From the cell containing the given text, extract its center point as [x, y] coordinate. 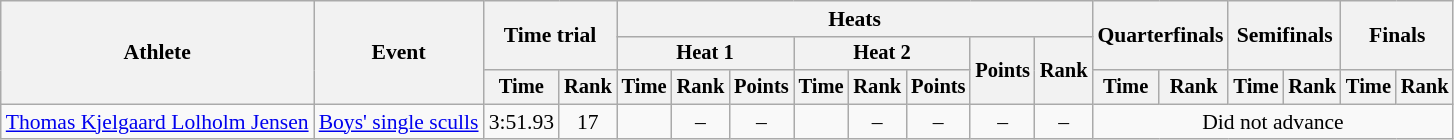
Quarterfinals [1160, 36]
Heat 1 [706, 54]
Event [399, 52]
Semifinals [1284, 36]
Athlete [158, 52]
Finals [1397, 36]
Time trial [550, 36]
Did not advance [1272, 122]
Heat 2 [882, 54]
Thomas Kjelgaard Lolholm Jensen [158, 122]
Boys' single sculls [399, 122]
3:51.93 [522, 122]
Heats [855, 19]
17 [588, 122]
